Detect which cell encompasses the target text, then output its (x, y) center coordinate. 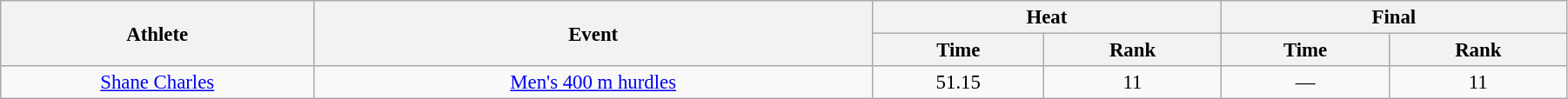
Heat (1048, 17)
— (1305, 82)
Event (593, 33)
51.15 (959, 82)
Final (1394, 17)
Athlete (157, 33)
Men's 400 m hurdles (593, 82)
Shane Charles (157, 82)
